Locate the cell with the specified text and output its (x, y) center coordinate. 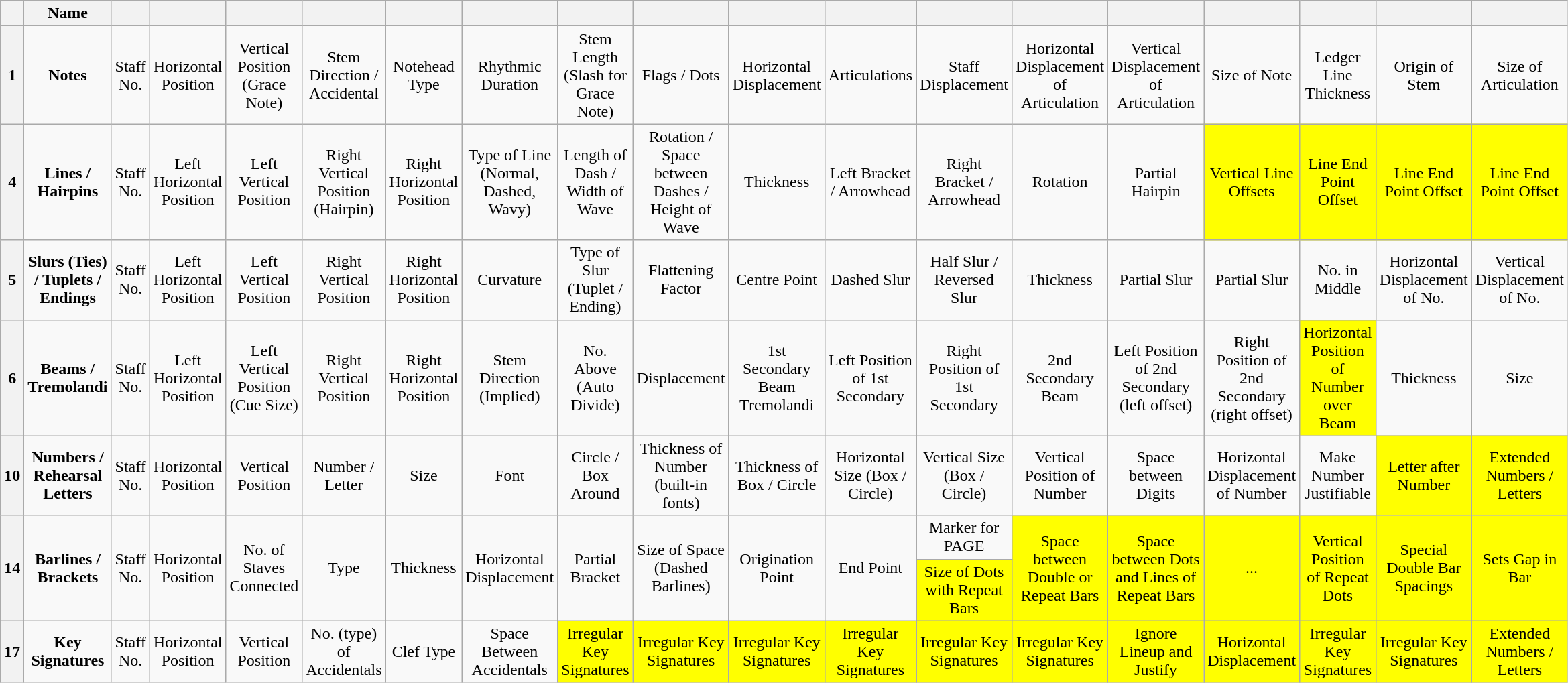
Origin of Stem (1424, 75)
Circle / Box Around (595, 476)
Horizontal Displacement of Number (1252, 476)
Staff Displacement (964, 75)
Articulations (870, 75)
Rotation (1061, 182)
2nd Secondary Beam (1061, 378)
Vertical Size (Box / Circle) (964, 476)
Font (509, 476)
Stem Length (Slash for Grace Note) (595, 75)
Slurs (Ties) / Tuplets / Endings (68, 280)
Type (344, 568)
End Point (870, 568)
Type of Slur (Tuplet / Ending) (595, 280)
Flattening Factor (681, 280)
Space between Double or Repeat Bars (1061, 568)
Size of Articulation (1519, 75)
... (1252, 568)
Thickness of Number (built-in fonts) (681, 476)
Space Between Accidentals (509, 651)
Dashed Slur (870, 280)
Vertical Line Offsets (1252, 182)
Stem Direction / Accidental (344, 75)
Vertical Position of Number (1061, 476)
Flags / Dots (681, 75)
1 (12, 75)
14 (12, 568)
Letter after Number (1424, 476)
Rotation / Space between Dashes / Height of Wave (681, 182)
No. (type) of Accidentals (344, 651)
Size of Note (1252, 75)
Left Bracket / Arrowhead (870, 182)
Partial Bracket (595, 568)
No. of Staves Connected (264, 568)
Sets Gap in Bar (1519, 568)
Origination Point (776, 568)
Horizontal Size (Box / Circle) (870, 476)
No. in Middle (1338, 280)
Right Position of 1st Secondary (964, 378)
17 (12, 651)
Horizontal Displacement of No. (1424, 280)
5 (12, 280)
Stem Direction (Implied) (509, 378)
Name (68, 13)
Make Number Justifiable (1338, 476)
Length of Dash / Width of Wave (595, 182)
Vertical Position (Grace Note) (264, 75)
Thickness of Box / Circle (776, 476)
Clef Type (424, 651)
Key Signatures (68, 651)
Left Position of 2nd Secondary (left offset) (1156, 378)
Vertical Position of Repeat Dots (1338, 568)
Numbers / Rehearsal Letters (68, 476)
Horizontal Position of Number over Beam (1338, 378)
Rhythmic Duration (509, 75)
Size of Dots with Repeat Bars (964, 590)
Space between Digits (1156, 476)
Half Slur / Reversed Slur (964, 280)
Partial Hairpin (1156, 182)
Space between Dots and Lines of Repeat Bars (1156, 568)
No. Above (Auto Divide) (595, 378)
Special Double Bar Spacings (1424, 568)
Right Bracket / Arrowhead (964, 182)
Centre Point (776, 280)
Marker for PAGE (964, 538)
Right Vertical Position (Hairpin) (344, 182)
Ledger Line Thickness (1338, 75)
Vertical Displacement of Articulation (1156, 75)
Barlines / Brackets (68, 568)
Displacement (681, 378)
1st Secondary Beam Tremolandi (776, 378)
6 (12, 378)
Left Vertical Position (Cue Size) (264, 378)
4 (12, 182)
Curvature (509, 280)
10 (12, 476)
Horizontal Displacement of Articulation (1061, 75)
Notes (68, 75)
Ignore Lineup and Justify (1156, 651)
Number / Letter (344, 476)
Left Position of 1st Secondary (870, 378)
Right Position of 2nd Secondary (right offset) (1252, 378)
Vertical Displacement of No. (1519, 280)
Size of Space (Dashed Barlines) (681, 568)
Lines / Hairpins (68, 182)
Beams / Tremolandi (68, 378)
Type of Line (Normal, Dashed, Wavy) (509, 182)
Notehead Type (424, 75)
